Find where the given text appears and provide that cell's center as (X, Y) coordinate. 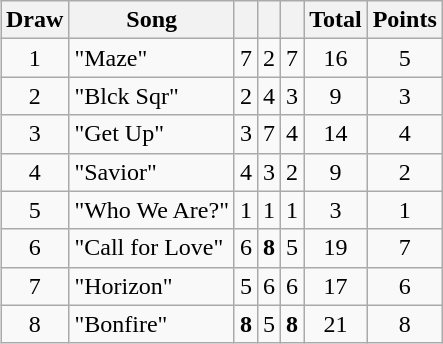
19 (336, 248)
"Maze" (152, 58)
"Get Up" (152, 134)
Song (152, 20)
17 (336, 286)
"Horizon" (152, 286)
"Who We Are?" (152, 210)
Points (404, 20)
"Savior" (152, 172)
16 (336, 58)
14 (336, 134)
21 (336, 324)
"Bonfire" (152, 324)
"Blck Sqr" (152, 96)
Draw (34, 20)
"Call for Love" (152, 248)
Total (336, 20)
